Determine the (X, Y) coordinate at the center of the cell enclosing the given text.  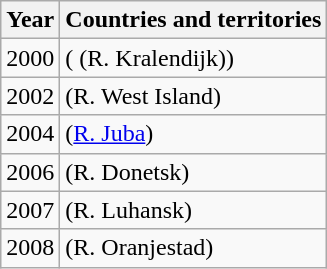
( (R. Kralendijk)) (194, 58)
Year (30, 20)
(R. Luhansk) (194, 210)
2002 (30, 96)
2004 (30, 134)
Countries and territories (194, 20)
(R. Donetsk) (194, 172)
2000 (30, 58)
(R. Juba) (194, 134)
2008 (30, 248)
2006 (30, 172)
2007 (30, 210)
(R. West Island) (194, 96)
(R. Oranjestad) (194, 248)
